Identify which cell holds the provided text, then report its (x, y) central coordinate. 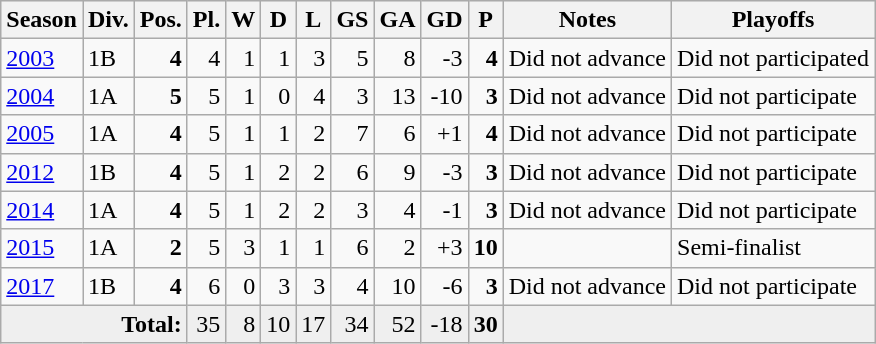
P (486, 20)
2003 (42, 58)
Pl. (206, 20)
2014 (42, 210)
2005 (42, 134)
GS (352, 20)
-6 (444, 286)
7 (352, 134)
D (278, 20)
Div. (108, 20)
W (244, 20)
2017 (42, 286)
Season (42, 20)
Total: (94, 324)
Semi-finalist (774, 248)
Notes (587, 20)
+1 (444, 134)
-1 (444, 210)
34 (352, 324)
Playoffs (774, 20)
Did not participated (774, 58)
GA (398, 20)
GD (444, 20)
Pos. (160, 20)
9 (398, 172)
2015 (42, 248)
52 (398, 324)
35 (206, 324)
17 (314, 324)
L (314, 20)
+3 (444, 248)
2004 (42, 96)
-10 (444, 96)
-18 (444, 324)
2012 (42, 172)
30 (486, 324)
13 (398, 96)
